Pinpoint the cell where the given text exists, returning its [X, Y] midpoint coordinate. 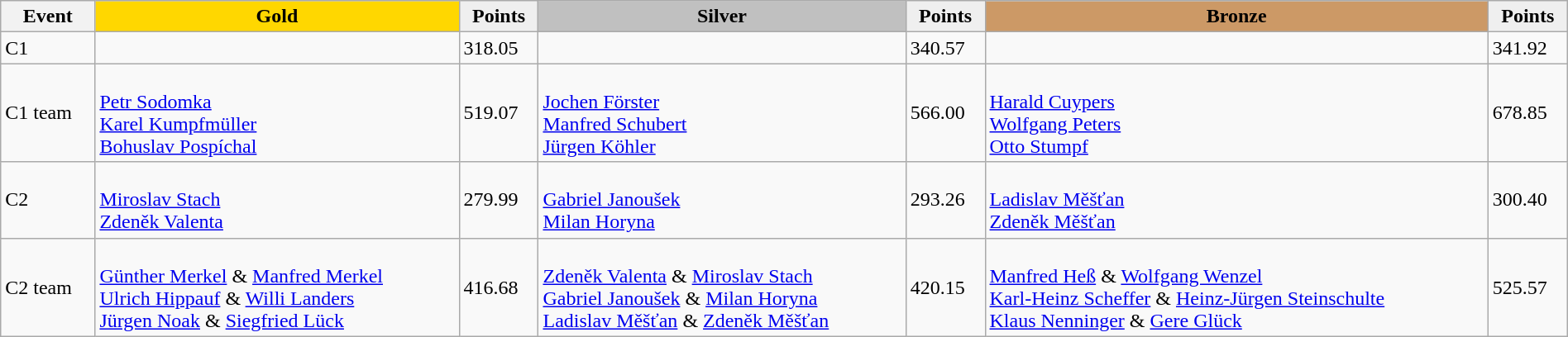
678.85 [1527, 112]
279.99 [499, 200]
519.07 [499, 112]
C2 [48, 200]
Harald CuypersWolfgang PetersOtto Stumpf [1236, 112]
Gabriel JanoušekMilan Horyna [722, 200]
318.05 [499, 48]
Günther Merkel & Manfred MerkelUlrich Hippauf & Willi LandersJürgen Noak & Siegfried Lück [277, 287]
293.26 [945, 200]
341.92 [1527, 48]
Miroslav StachZdeněk Valenta [277, 200]
C1 [48, 48]
525.57 [1527, 287]
Event [48, 17]
C1 team [48, 112]
Petr SodomkaKarel KumpfmüllerBohuslav Pospíchal [277, 112]
C2 team [48, 287]
566.00 [945, 112]
340.57 [945, 48]
Gold [277, 17]
300.40 [1527, 200]
416.68 [499, 287]
Ladislav MěšťanZdeněk Měšťan [1236, 200]
Zdeněk Valenta & Miroslav StachGabriel Janoušek & Milan HorynaLadislav Měšťan & Zdeněk Měšťan [722, 287]
420.15 [945, 287]
Jochen FörsterManfred SchubertJürgen Köhler [722, 112]
Manfred Heß & Wolfgang WenzelKarl-Heinz Scheffer & Heinz-Jürgen SteinschulteKlaus Nenninger & Gere Glück [1236, 287]
Bronze [1236, 17]
Silver [722, 17]
